Detect which cell encompasses the target text, then output its [X, Y] center coordinate. 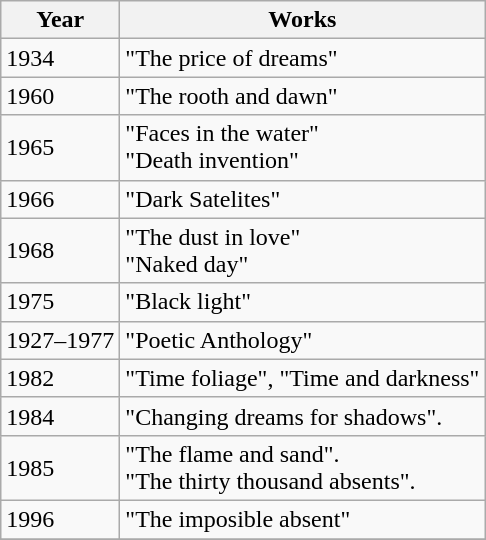
"The dust in love""Naked day" [302, 250]
"The imposible absent" [302, 519]
"The price of dreams" [302, 58]
Year [60, 20]
1968 [60, 250]
"Poetic Anthology" [302, 340]
1960 [60, 96]
1975 [60, 302]
1984 [60, 416]
"Faces in the water""Death invention" [302, 148]
"Black light" [302, 302]
1966 [60, 199]
1927–1977 [60, 340]
1996 [60, 519]
1965 [60, 148]
1985 [60, 468]
"Dark Satelites" [302, 199]
1982 [60, 378]
"The flame and sand"."The thirty thousand absents". [302, 468]
"The rooth and dawn" [302, 96]
"Changing dreams for shadows". [302, 416]
1934 [60, 58]
Works [302, 20]
"Time foliage", "Time and darkness" [302, 378]
